Determine the [x, y] coordinate at the center of the cell enclosing the given text.  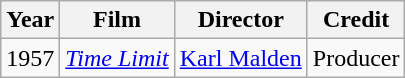
Producer [356, 58]
Year [30, 20]
Time Limit [117, 58]
Film [117, 20]
Credit [356, 20]
1957 [30, 58]
Karl Malden [240, 58]
Director [240, 20]
